From the cell containing the given text, extract its center point as [x, y] coordinate. 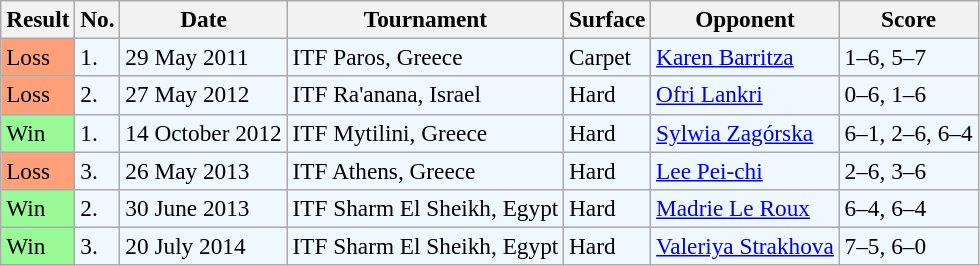
26 May 2013 [204, 170]
30 June 2013 [204, 208]
Date [204, 19]
Valeriya Strakhova [746, 246]
1–6, 5–7 [908, 57]
14 October 2012 [204, 133]
6–1, 2–6, 6–4 [908, 133]
Surface [608, 19]
Result [38, 19]
29 May 2011 [204, 57]
Carpet [608, 57]
Karen Barritza [746, 57]
7–5, 6–0 [908, 246]
27 May 2012 [204, 95]
Sylwia Zagórska [746, 133]
Lee Pei-chi [746, 170]
2–6, 3–6 [908, 170]
ITF Paros, Greece [425, 57]
ITF Mytilini, Greece [425, 133]
Tournament [425, 19]
6–4, 6–4 [908, 208]
Ofri Lankri [746, 95]
Opponent [746, 19]
Score [908, 19]
ITF Ra'anana, Israel [425, 95]
Madrie Le Roux [746, 208]
20 July 2014 [204, 246]
No. [98, 19]
ITF Athens, Greece [425, 170]
0–6, 1–6 [908, 95]
